Return [x, y] of the center of cell containing provided text 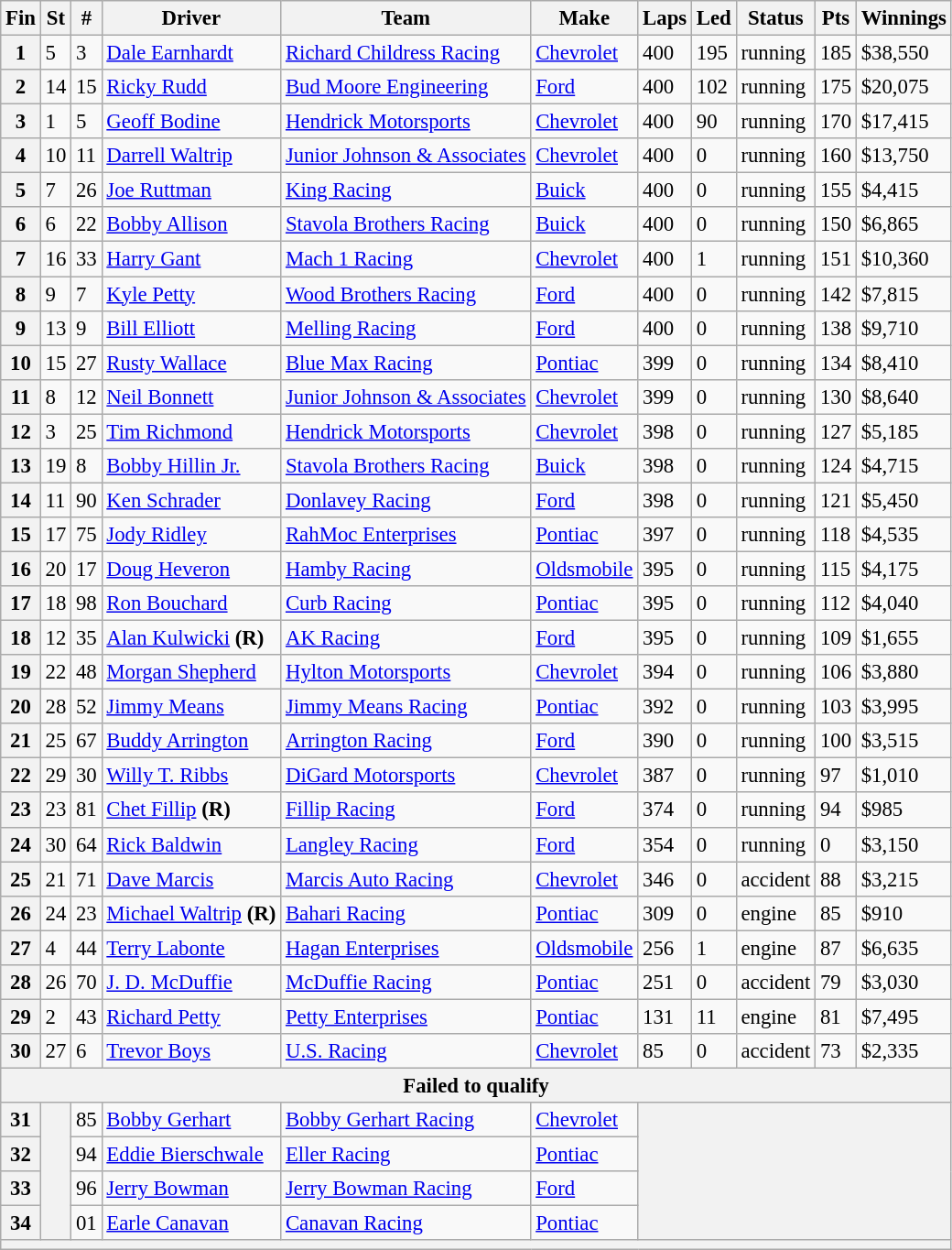
Donlavey Racing [406, 500]
127 [837, 431]
52 [86, 707]
$4,175 [903, 569]
Bobby Hillin Jr. [191, 466]
70 [86, 983]
Make [584, 18]
98 [86, 603]
St [55, 18]
118 [837, 535]
Michael Waltrip (R) [191, 913]
$10,360 [903, 259]
$910 [903, 913]
43 [86, 1016]
346 [665, 879]
Curb Racing [406, 603]
103 [837, 707]
Joe Ruttman [191, 190]
256 [665, 948]
115 [837, 569]
170 [837, 122]
124 [837, 466]
Chet Fillip (R) [191, 810]
Status [775, 18]
$13,750 [903, 156]
131 [665, 1016]
Petty Enterprises [406, 1016]
Marcis Auto Racing [406, 879]
75 [86, 535]
$8,410 [903, 363]
100 [837, 741]
$8,640 [903, 397]
$1,655 [903, 638]
175 [837, 87]
374 [665, 810]
Bobby Allison [191, 224]
$985 [903, 810]
97 [837, 776]
$3,995 [903, 707]
Fin [21, 18]
Hylton Motorsports [406, 672]
Ricky Rudd [191, 87]
$7,495 [903, 1016]
Winnings [903, 18]
109 [837, 638]
185 [837, 53]
Buddy Arrington [191, 741]
Darrell Waltrip [191, 156]
J. D. McDuffie [191, 983]
Bud Moore Engineering [406, 87]
31 [21, 1120]
142 [837, 294]
01 [86, 1223]
Blue Max Racing [406, 363]
Trevor Boys [191, 1051]
$3,150 [903, 844]
Dave Marcis [191, 879]
Pts [837, 18]
$4,535 [903, 535]
106 [837, 672]
251 [665, 983]
96 [86, 1189]
$6,865 [903, 224]
$6,635 [903, 948]
Fillip Racing [406, 810]
121 [837, 500]
Ken Schrader [191, 500]
Richard Childress Racing [406, 53]
Langley Racing [406, 844]
Jimmy Means Racing [406, 707]
Melling Racing [406, 328]
48 [86, 672]
Neil Bonnett [191, 397]
Rick Baldwin [191, 844]
Harry Gant [191, 259]
71 [86, 879]
Ron Bouchard [191, 603]
151 [837, 259]
DiGard Motorsports [406, 776]
Morgan Shepherd [191, 672]
73 [837, 1051]
44 [86, 948]
150 [837, 224]
160 [837, 156]
67 [86, 741]
Hagan Enterprises [406, 948]
$20,075 [903, 87]
130 [837, 397]
79 [837, 983]
354 [665, 844]
Dale Earnhardt [191, 53]
$3,215 [903, 879]
$38,550 [903, 53]
Failed to qualify [476, 1085]
Tim Richmond [191, 431]
Bobby Gerhart [191, 1120]
$3,515 [903, 741]
Arrington Racing [406, 741]
Geoff Bodine [191, 122]
392 [665, 707]
RahMoc Enterprises [406, 535]
Canavan Racing [406, 1223]
Jerry Bowman Racing [406, 1189]
$9,710 [903, 328]
$4,040 [903, 603]
Alan Kulwicki (R) [191, 638]
McDuffie Racing [406, 983]
397 [665, 535]
Jerry Bowman [191, 1189]
Doug Heveron [191, 569]
$3,030 [903, 983]
$3,880 [903, 672]
Rusty Wallace [191, 363]
Bill Elliott [191, 328]
390 [665, 741]
Led [714, 18]
Bahari Racing [406, 913]
Earle Canavan [191, 1223]
35 [86, 638]
AK Racing [406, 638]
$4,415 [903, 190]
Wood Brothers Racing [406, 294]
138 [837, 328]
112 [837, 603]
$2,335 [903, 1051]
Driver [191, 18]
Mach 1 Racing [406, 259]
$5,450 [903, 500]
Jody Ridley [191, 535]
Terry Labonte [191, 948]
Jimmy Means [191, 707]
387 [665, 776]
394 [665, 672]
$7,815 [903, 294]
87 [837, 948]
34 [21, 1223]
134 [837, 363]
Kyle Petty [191, 294]
309 [665, 913]
88 [837, 879]
Laps [665, 18]
102 [714, 87]
# [86, 18]
155 [837, 190]
195 [714, 53]
32 [21, 1155]
Team [406, 18]
Willy T. Ribbs [191, 776]
64 [86, 844]
Hamby Racing [406, 569]
U.S. Racing [406, 1051]
Bobby Gerhart Racing [406, 1120]
$1,010 [903, 776]
King Racing [406, 190]
Eller Racing [406, 1155]
$17,415 [903, 122]
$5,185 [903, 431]
Richard Petty [191, 1016]
Eddie Bierschwale [191, 1155]
$4,715 [903, 466]
